Determine the [x, y] coordinate at the center of the cell enclosing the given text.  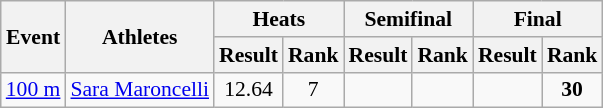
Athletes [140, 36]
7 [314, 90]
Sara Maroncelli [140, 90]
Event [34, 36]
30 [572, 90]
Semifinal [408, 19]
12.64 [248, 90]
Final [538, 19]
100 m [34, 90]
Heats [278, 19]
